Determine the (X, Y) coordinate at the center of the cell enclosing the given text.  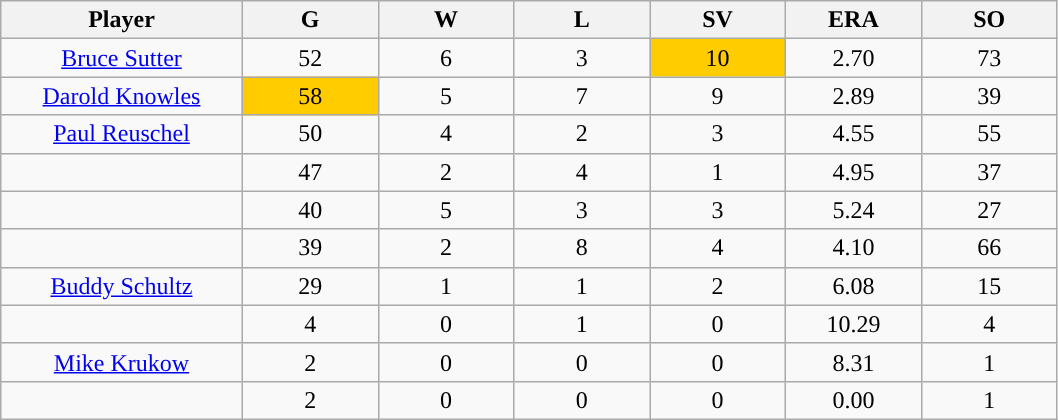
27 (989, 210)
2.89 (854, 96)
Bruce Sutter (122, 58)
G (310, 20)
4.95 (854, 172)
10.29 (854, 324)
58 (310, 96)
47 (310, 172)
L (582, 20)
8.31 (854, 362)
ERA (854, 20)
Darold Knowles (122, 96)
66 (989, 248)
Player (122, 20)
8 (582, 248)
29 (310, 286)
0.00 (854, 400)
6.08 (854, 286)
15 (989, 286)
50 (310, 134)
W (446, 20)
7 (582, 96)
9 (718, 96)
37 (989, 172)
Paul Reuschel (122, 134)
40 (310, 210)
52 (310, 58)
73 (989, 58)
4.10 (854, 248)
55 (989, 134)
4.55 (854, 134)
SV (718, 20)
2.70 (854, 58)
10 (718, 58)
SO (989, 20)
Mike Krukow (122, 362)
5.24 (854, 210)
Buddy Schultz (122, 286)
6 (446, 58)
